Search for the cell housing the specified text and yield its (X, Y) center coordinate. 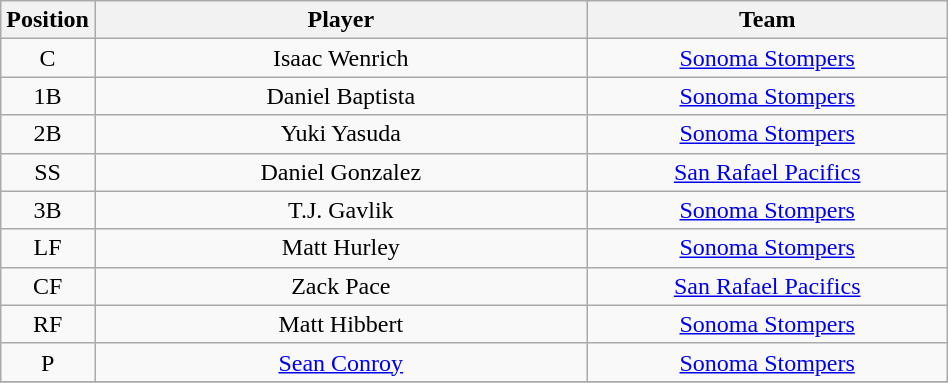
Yuki Yasuda (340, 134)
Isaac Wenrich (340, 58)
Matt Hibbert (340, 324)
2B (48, 134)
T.J. Gavlik (340, 210)
1B (48, 96)
Player (340, 20)
P (48, 362)
Daniel Gonzalez (340, 172)
Team (767, 20)
Daniel Baptista (340, 96)
Matt Hurley (340, 248)
C (48, 58)
Zack Pace (340, 286)
SS (48, 172)
RF (48, 324)
LF (48, 248)
3B (48, 210)
CF (48, 286)
Position (48, 20)
Sean Conroy (340, 362)
